Determine the (X, Y) coordinate at the center of the cell enclosing the given text.  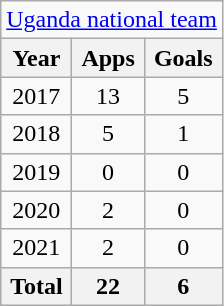
2021 (36, 248)
Year (36, 58)
Uganda national team (112, 20)
2017 (36, 96)
Goals (183, 58)
Total (36, 286)
2019 (36, 172)
2018 (36, 134)
13 (108, 96)
Apps (108, 58)
1 (183, 134)
6 (183, 286)
22 (108, 286)
2020 (36, 210)
